Extract the [X, Y] coordinate from the center of the cell holding the provided text.  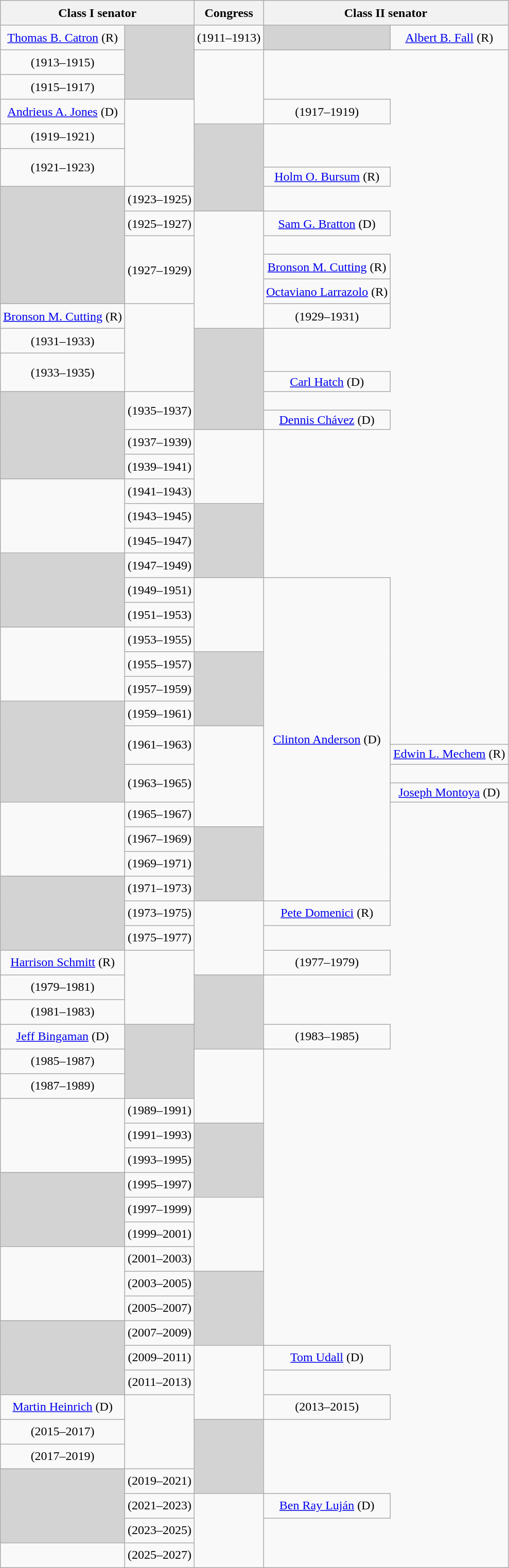
Octaviano Larrazolo (R) [327, 292]
(1971–1973) [160, 888]
(1935–1937) [160, 411]
Albert B. Fall (R) [449, 38]
(1923–1925) [160, 199]
(1951–1953) [160, 615]
Holm O. Bursum (R) [327, 177]
(1927–1929) [160, 270]
(1983–1985) [327, 1037]
(1929–1931) [327, 316]
(2019–2021) [160, 1481]
Class II senator [386, 13]
(1937–1939) [160, 442]
(1959–1961) [160, 714]
(1997–1999) [160, 1209]
Congress [229, 13]
(1919–1921) [63, 136]
(1973–1975) [160, 913]
Andrieus A. Jones (D) [63, 112]
Clinton Anderson (D) [327, 739]
(1913–1915) [63, 62]
(1943–1945) [160, 516]
Tom Udall (D) [327, 1358]
(1931–1933) [63, 341]
(2003–2005) [160, 1284]
(1961–1963) [160, 745]
(2017–2019) [63, 1456]
(2013–2015) [327, 1407]
(1999–2001) [160, 1234]
(1985–1987) [63, 1061]
(1969–1971) [160, 864]
Carl Hatch (D) [327, 382]
(1915–1917) [63, 87]
Joseph Montoya (D) [449, 792]
(1991–1993) [160, 1135]
(1987–1989) [63, 1086]
Edwin L. Mechem (R) [449, 754]
(1949–1951) [160, 590]
Martin Heinrich (D) [63, 1407]
Class I senator [98, 13]
Harrison Schmitt (R) [63, 963]
(2023–2025) [160, 1530]
(1939–1941) [160, 467]
(2007–2009) [160, 1333]
Jeff Bingaman (D) [63, 1037]
Pete Domenici (R) [327, 913]
(1953–1955) [160, 639]
(1955–1957) [160, 664]
(1977–1979) [327, 963]
(1917–1919) [327, 112]
(1965–1967) [160, 814]
Sam G. Bratton (D) [327, 224]
(1989–1991) [160, 1111]
(2001–2003) [160, 1259]
(1947–1949) [160, 565]
(1921–1923) [63, 168]
Thomas B. Catron (R) [63, 38]
(1975–1977) [160, 938]
(1933–1935) [63, 372]
Dennis Chávez (D) [327, 420]
(1979–1981) [63, 987]
(1981–1983) [63, 1012]
(1993–1995) [160, 1160]
Ben Ray Luján (D) [327, 1506]
(2005–2007) [160, 1308]
(1925–1927) [160, 224]
(1911–1913) [229, 38]
(1945–1947) [160, 541]
(1967–1969) [160, 839]
(2021–2023) [160, 1506]
(1941–1943) [160, 491]
(1995–1997) [160, 1185]
(2015–2017) [63, 1432]
(1957–1959) [160, 689]
(2011–2013) [160, 1382]
(2009–2011) [160, 1358]
(1963–1965) [160, 783]
(2025–2027) [160, 1555]
